Determine the [X, Y] coordinate at the center of the cell enclosing the given text.  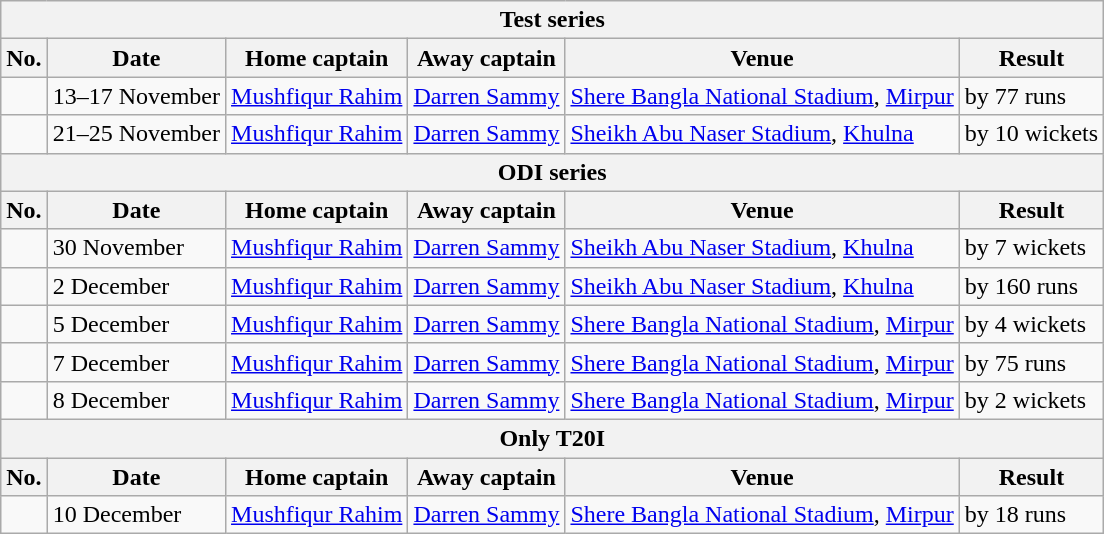
ODI series [552, 172]
by 10 wickets [1031, 134]
2 December [136, 286]
30 November [136, 248]
8 December [136, 400]
by 18 runs [1031, 515]
Only T20I [552, 438]
by 75 runs [1031, 362]
7 December [136, 362]
Test series [552, 20]
by 160 runs [1031, 286]
5 December [136, 324]
21–25 November [136, 134]
by 2 wickets [1031, 400]
by 7 wickets [1031, 248]
10 December [136, 515]
13–17 November [136, 96]
by 4 wickets [1031, 324]
by 77 runs [1031, 96]
